Provide the (X, Y) coordinate of the cell's center where the given text is located.  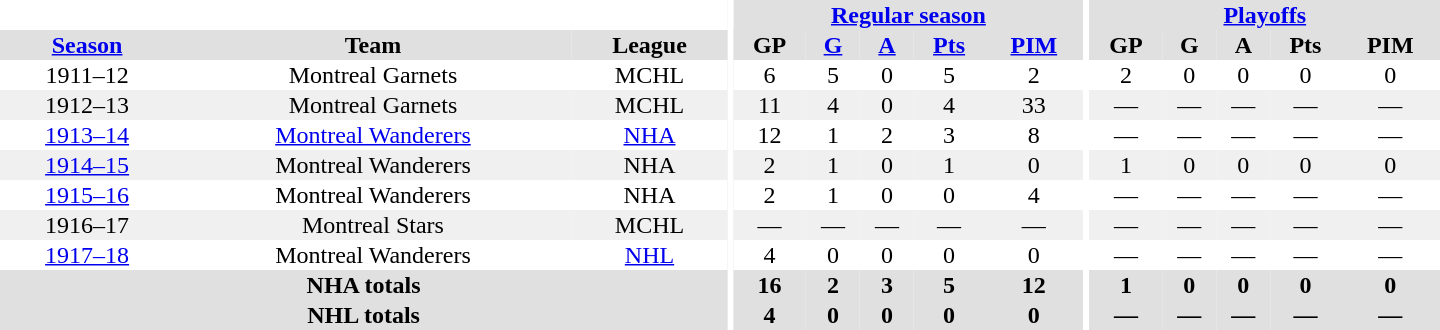
1912–13 (87, 105)
1911–12 (87, 75)
Montreal Stars (373, 225)
1917–18 (87, 255)
Regular season (908, 15)
Playoffs (1265, 15)
NHL totals (364, 315)
6 (770, 75)
16 (770, 285)
1913–14 (87, 135)
1914–15 (87, 165)
33 (1034, 105)
11 (770, 105)
1916–17 (87, 225)
League (650, 45)
NHL (650, 255)
NHA totals (364, 285)
Team (373, 45)
Season (87, 45)
1915–16 (87, 195)
8 (1034, 135)
